Search for the cell housing the specified text and yield its [X, Y] center coordinate. 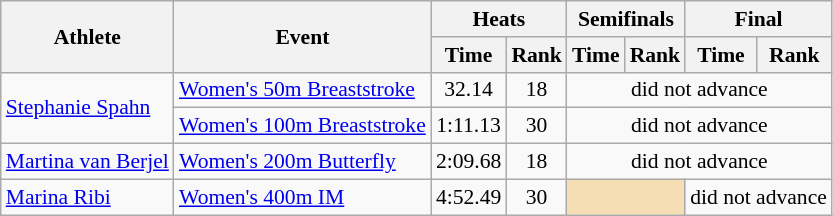
Event [302, 36]
Martina van Berjel [88, 162]
32.14 [468, 90]
Women's 50m Breaststroke [302, 90]
Semifinals [626, 19]
Stephanie Spahn [88, 108]
Marina Ribi [88, 197]
Women's 100m Breaststroke [302, 126]
4:52.49 [468, 197]
Women's 200m Butterfly [302, 162]
1:11.13 [468, 126]
Athlete [88, 36]
Final [758, 19]
2:09.68 [468, 162]
Heats [499, 19]
Women's 400m IM [302, 197]
